Return (X, Y) of the center of cell containing provided text 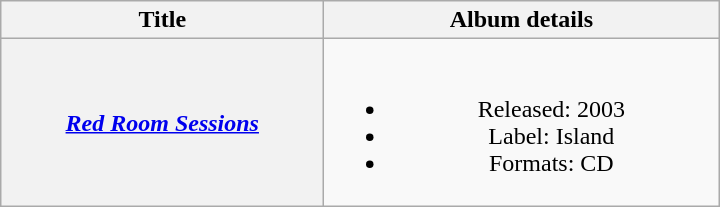
Title (162, 20)
Album details (522, 20)
Released: 2003Label: IslandFormats: CD (522, 122)
Red Room Sessions (162, 122)
